Provide the [x, y] coordinate of the cell's center where the given text is located.  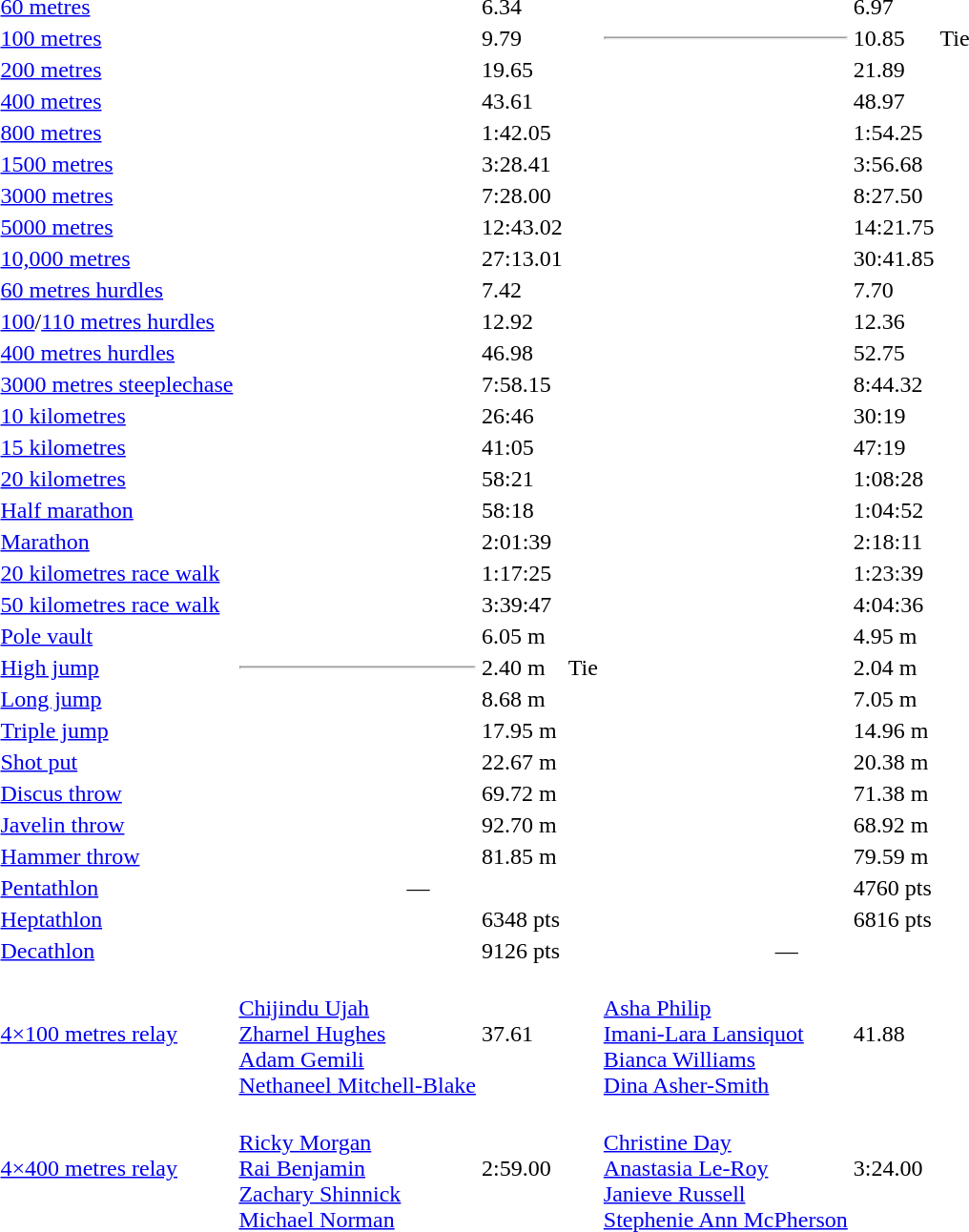
27:13.01 [522, 258]
52.75 [894, 353]
14.96 m [894, 730]
68.92 m [894, 825]
48.97 [894, 101]
8.68 m [522, 699]
58:21 [522, 479]
1:04:52 [894, 510]
1:23:39 [894, 573]
3:28.41 [522, 164]
3:56.68 [894, 164]
6348 pts [522, 919]
46.98 [522, 353]
22.67 m [522, 762]
30:19 [894, 416]
7.42 [522, 290]
1:17:25 [522, 573]
Chijindu UjahZharnel HughesAdam GemiliNethaneel Mitchell-Blake [358, 1034]
43.61 [522, 101]
9126 pts [522, 951]
2.04 m [894, 667]
12.92 [522, 321]
41:05 [522, 447]
— [418, 888]
79.59 m [894, 856]
2:01:39 [522, 542]
Asha PhilipImani-Lara LansiquotBianca WilliamsDina Asher-Smith [725, 1034]
58:18 [522, 510]
12:43.02 [522, 227]
7.05 m [894, 699]
4760 pts [894, 888]
9.79 [522, 38]
47:19 [894, 447]
69.72 m [522, 793]
14:21.75 [894, 227]
17.95 m [522, 730]
4:04:36 [894, 605]
1:08:28 [894, 479]
12.36 [894, 321]
71.38 m [894, 793]
21.89 [894, 70]
92.70 m [522, 825]
7:28.00 [522, 195]
30:41.85 [894, 258]
1:42.05 [522, 133]
26:46 [522, 416]
10.85 [894, 38]
81.85 m [522, 856]
41.88 [894, 1034]
8:27.50 [894, 195]
7:58.15 [522, 384]
37.61 [522, 1034]
20.38 m [894, 762]
2.40 m [522, 667]
4.95 m [894, 636]
19.65 [522, 70]
6.05 m [522, 636]
1:54.25 [894, 133]
3:39:47 [522, 605]
6816 pts [894, 919]
Tie [583, 667]
8:44.32 [894, 384]
7.70 [894, 290]
2:18:11 [894, 542]
